Locate the cell with the specified text and output its [X, Y] center coordinate. 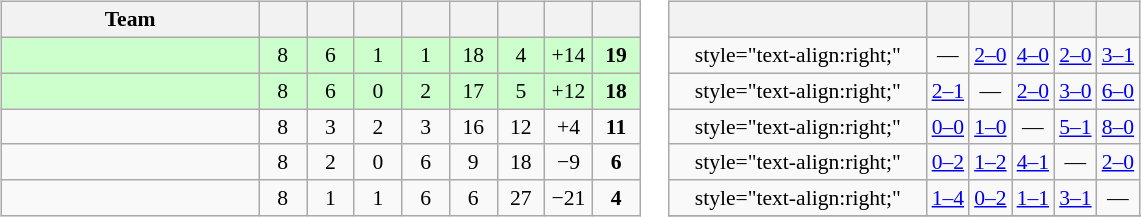
19 [616, 55]
1–4 [948, 198]
4–0 [1034, 55]
4–1 [1034, 162]
−9 [569, 162]
2–1 [948, 91]
3–0 [1076, 91]
27 [521, 198]
0–0 [948, 127]
Team [130, 20]
−21 [569, 198]
+14 [569, 55]
9 [473, 162]
12 [521, 127]
+12 [569, 91]
5 [521, 91]
1–0 [990, 127]
17 [473, 91]
5–1 [1076, 127]
1–1 [1034, 198]
1–2 [990, 162]
+4 [569, 127]
16 [473, 127]
6–0 [1118, 91]
11 [616, 127]
8–0 [1118, 127]
